Pinpoint the cell where the given text exists, returning its (X, Y) midpoint coordinate. 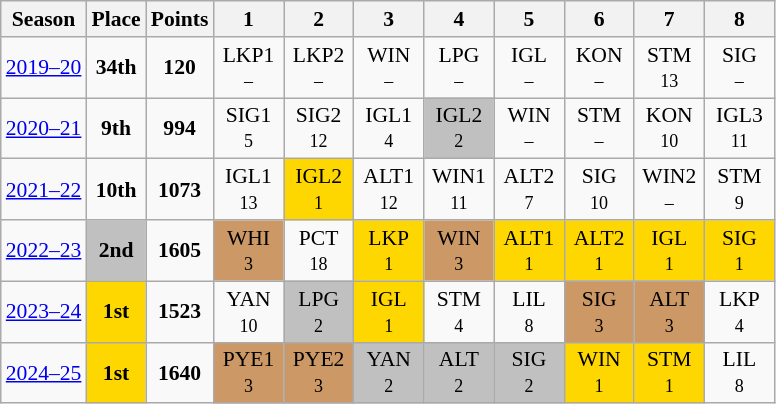
1605 (180, 250)
2022–23 (44, 250)
STM– (599, 128)
PCT18 (319, 250)
3 (389, 19)
WIN1 (599, 372)
STM4 (459, 312)
7 (669, 19)
5 (529, 19)
LKP1– (248, 68)
ALT3 (669, 312)
34th (116, 68)
120 (180, 68)
ALT27 (529, 190)
IGL113 (248, 190)
1640 (180, 372)
2nd (116, 250)
LKP4 (739, 312)
LPG2 (319, 312)
994 (180, 128)
8 (739, 19)
KON10 (669, 128)
YAN2 (389, 372)
WHI3 (248, 250)
SIG2 (529, 372)
SIG1 (739, 250)
IGL– (529, 68)
WIN2– (669, 190)
2 (319, 19)
STM1 (669, 372)
2019–20 (44, 68)
ALT11 (529, 250)
SIG15 (248, 128)
SIG– (739, 68)
4 (459, 19)
2021–22 (44, 190)
ALT21 (599, 250)
10th (116, 190)
IGL22 (459, 128)
YAN10 (248, 312)
WIN3 (459, 250)
1073 (180, 190)
1 (248, 19)
SIG10 (599, 190)
IGL311 (739, 128)
2023–24 (44, 312)
Place (116, 19)
2020–21 (44, 128)
9th (116, 128)
ALT112 (389, 190)
Points (180, 19)
6 (599, 19)
IGL21 (319, 190)
WIN111 (459, 190)
IGL14 (389, 128)
SIG212 (319, 128)
1523 (180, 312)
PYE23 (319, 372)
LKP1 (389, 250)
PYE13 (248, 372)
Season (44, 19)
STM13 (669, 68)
LPG– (459, 68)
2024–25 (44, 372)
LKP2– (319, 68)
ALT2 (459, 372)
SIG3 (599, 312)
KON– (599, 68)
STM9 (739, 190)
